Output the [x, y] coordinate of the center of the cell containing the given text.  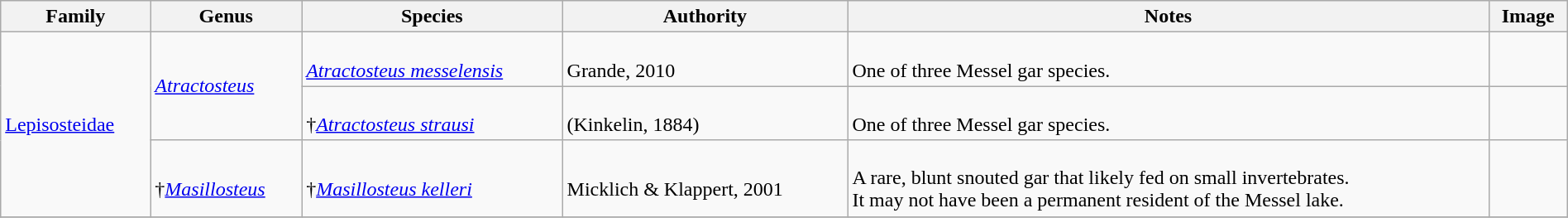
A rare, blunt snouted gar that likely fed on small invertebrates. It may not have been a permanent resident of the Messel lake. [1168, 178]
Family [76, 17]
Atractosteus messelensis [432, 60]
†Masillosteus kelleri [432, 178]
Genus [227, 17]
Micklich & Klappert, 2001 [705, 178]
Species [432, 17]
(Kinkelin, 1884) [705, 113]
Grande, 2010 [705, 60]
†Masillosteus [227, 178]
Notes [1168, 17]
Authority [705, 17]
Image [1528, 17]
Lepisosteidae [76, 124]
†Atractosteus strausi [432, 113]
Atractosteus [227, 86]
